Output the [X, Y] coordinate of the center of the cell containing the given text.  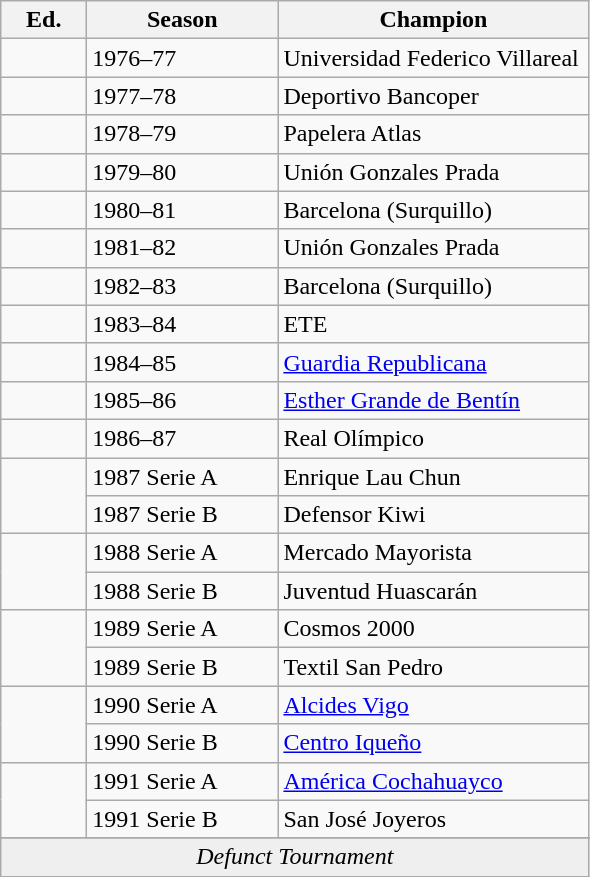
Real Olímpico [434, 438]
Centro Iqueño [434, 743]
1987 Serie B [182, 515]
1979–80 [182, 172]
1980–81 [182, 210]
Defunct Tournament [295, 857]
1988 Serie A [182, 553]
San José Joyeros [434, 819]
1991 Serie B [182, 819]
1985–86 [182, 400]
1989 Serie B [182, 667]
Ed. [44, 20]
Mercado Mayorista [434, 553]
1983–84 [182, 324]
1977–78 [182, 96]
1989 Serie A [182, 629]
1990 Serie B [182, 743]
Esther Grande de Bentín [434, 400]
1981–82 [182, 248]
1986–87 [182, 438]
Alcides Vigo [434, 705]
Cosmos 2000 [434, 629]
1982–83 [182, 286]
1987 Serie A [182, 477]
Champion [434, 20]
1976–77 [182, 58]
Juventud Huascarán [434, 591]
ETE [434, 324]
Season [182, 20]
Textil San Pedro [434, 667]
Universidad Federico Villareal [434, 58]
1988 Serie B [182, 591]
1991 Serie A [182, 781]
1984–85 [182, 362]
Guardia Republicana [434, 362]
América Cochahuayco [434, 781]
Deportivo Bancoper [434, 96]
Papelera Atlas [434, 134]
Enrique Lau Chun [434, 477]
Defensor Kiwi [434, 515]
1978–79 [182, 134]
1990 Serie A [182, 705]
